For the text-containing cell, return its midpoint in (x, y) coordinate format. 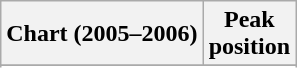
Chart (2005–2006) (102, 34)
Peakposition (249, 34)
